Detect which cell encompasses the target text, then output its (X, Y) center coordinate. 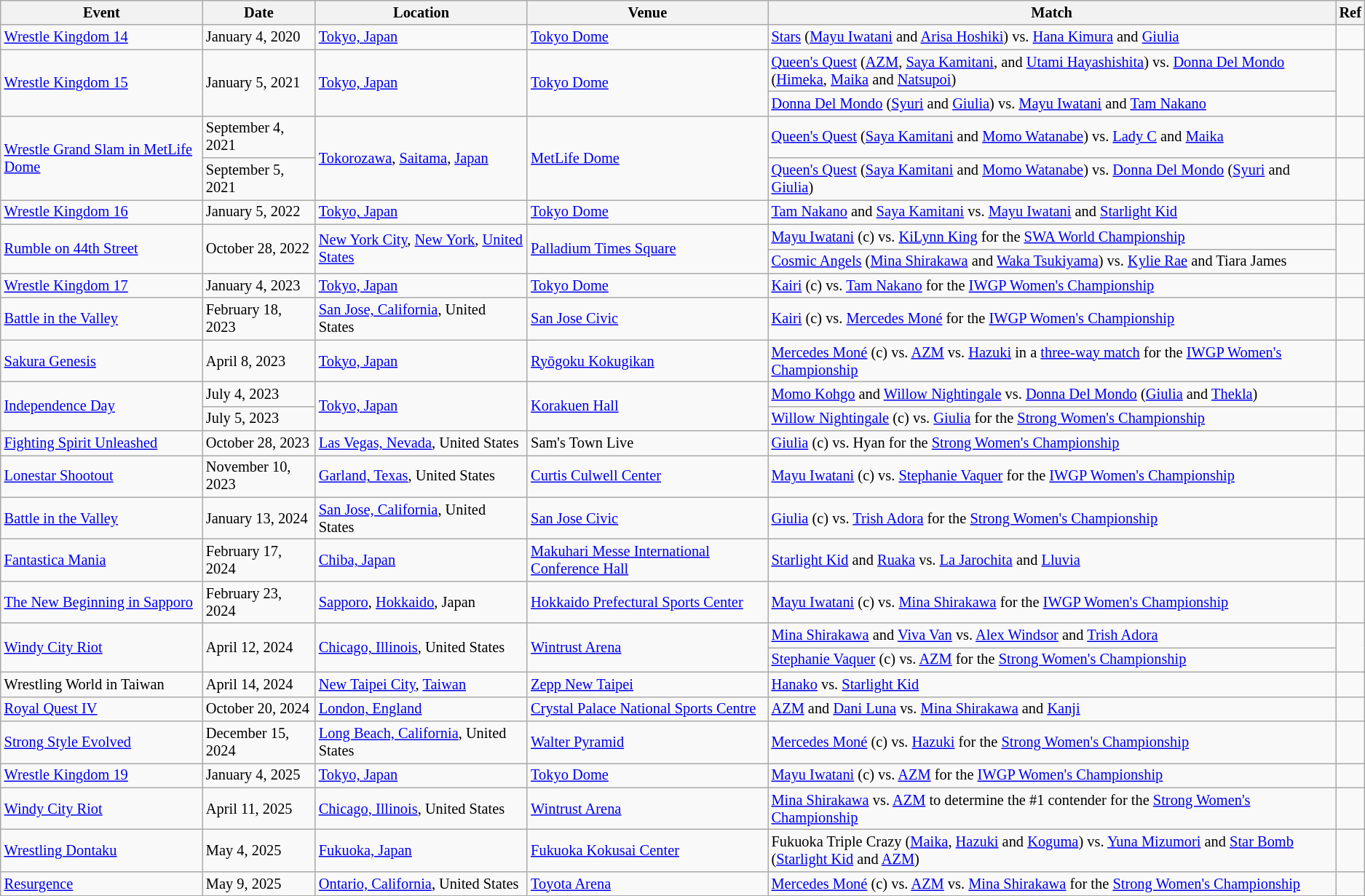
Long Beach, California, United States (421, 742)
April 8, 2023 (259, 361)
Mayu Iwatani (c) vs. Mina Shirakawa for the IWGP Women's Championship (1052, 602)
Strong Style Evolved (102, 742)
Ontario, California, United States (421, 884)
Willow Nightingale (c) vs. Giulia for the Strong Women's Championship (1052, 419)
September 5, 2021 (259, 179)
Date (259, 12)
Independence Day (102, 406)
Wrestle Kingdom 16 (102, 212)
October 20, 2024 (259, 709)
The New Beginning in Sapporo (102, 602)
May 9, 2025 (259, 884)
April 11, 2025 (259, 809)
Makuhari Messe International Conference Hall (647, 560)
Wrestle Kingdom 19 (102, 775)
Mayu Iwatani (c) vs. Stephanie Vaquer for the IWGP Women's Championship (1052, 476)
Venue (647, 12)
Donna Del Mondo (Syuri and Giulia) vs. Mayu Iwatani and Tam Nakano (1052, 103)
November 10, 2023 (259, 476)
Mina Shirakawa vs. AZM to determine the #1 contender for the Strong Women's Championship (1052, 809)
Giulia (c) vs. Trish Adora for the Strong Women's Championship (1052, 518)
Cosmic Angels (Mina Shirakawa and Waka Tsukiyama) vs. Kylie Rae and Tiara James (1052, 261)
December 15, 2024 (259, 742)
Sakura Genesis (102, 361)
January 4, 2025 (259, 775)
Wrestle Kingdom 14 (102, 37)
Mina Shirakawa and Viva Van vs. Alex Windsor and Trish Adora (1052, 635)
February 23, 2024 (259, 602)
Tokorozawa, Saitama, Japan (421, 157)
Curtis Culwell Center (647, 476)
Queen's Quest (AZM, Saya Kamitani, and Utami Hayashishita) vs. Donna Del Mondo (Himeka, Maika and Natsupoi) (1052, 71)
MetLife Dome (647, 157)
Starlight Kid and Ruaka vs. La Jarochita and Lluvia (1052, 560)
Kairi (c) vs. Tam Nakano for the IWGP Women's Championship (1052, 285)
Lonestar Shootout (102, 476)
Resurgence (102, 884)
Hanako vs. Starlight Kid (1052, 684)
Giulia (c) vs. Hyan for the Strong Women's Championship (1052, 443)
Wrestling World in Taiwan (102, 684)
Fukuoka Kokusai Center (647, 850)
Korakuen Hall (647, 406)
Palladium Times Square (647, 249)
Match (1052, 12)
Sapporo, Hokkaido, Japan (421, 602)
Zepp New Taipei (647, 684)
Garland, Texas, United States (421, 476)
New York City, New York, United States (421, 249)
Sam's Town Live (647, 443)
Fukuoka, Japan (421, 850)
Ref (1350, 12)
Wrestle Kingdom 15 (102, 83)
April 14, 2024 (259, 684)
January 5, 2022 (259, 212)
Mercedes Moné (c) vs. Hazuki for the Strong Women's Championship (1052, 742)
April 12, 2024 (259, 648)
Toyota Arena (647, 884)
Mayu Iwatani (c) vs. AZM for the IWGP Women's Championship (1052, 775)
Fantastica Mania (102, 560)
Momo Kohgo and Willow Nightingale vs. Donna Del Mondo (Giulia and Thekla) (1052, 394)
Rumble on 44th Street (102, 249)
Queen's Quest (Saya Kamitani and Momo Watanabe) vs. Donna Del Mondo (Syuri and Giulia) (1052, 179)
Wrestle Kingdom 17 (102, 285)
AZM and Dani Luna vs. Mina Shirakawa and Kanji (1052, 709)
January 4, 2020 (259, 37)
January 5, 2021 (259, 83)
Fighting Spirit Unleashed (102, 443)
Wrestle Grand Slam in MetLife Dome (102, 157)
Hokkaido Prefectural Sports Center (647, 602)
Queen's Quest (Saya Kamitani and Momo Watanabe) vs. Lady C and Maika (1052, 137)
Crystal Palace National Sports Centre (647, 709)
Chiba, Japan (421, 560)
Stars (Mayu Iwatani and Arisa Hoshiki) vs. Hana Kimura and Giulia (1052, 37)
July 4, 2023 (259, 394)
Fukuoka Triple Crazy (Maika, Hazuki and Koguma) vs. Yuna Mizumori and Star Bomb (Starlight Kid and AZM) (1052, 850)
London, England (421, 709)
Mercedes Moné (c) vs. AZM vs. Mina Shirakawa for the Strong Women's Championship (1052, 884)
October 28, 2022 (259, 249)
Tam Nakano and Saya Kamitani vs. Mayu Iwatani and Starlight Kid (1052, 212)
Event (102, 12)
Location (421, 12)
Ryōgoku Kokugikan (647, 361)
January 13, 2024 (259, 518)
Mayu Iwatani (c) vs. KiLynn King for the SWA World Championship (1052, 237)
Walter Pyramid (647, 742)
September 4, 2021 (259, 137)
October 28, 2023 (259, 443)
Kairi (c) vs. Mercedes Moné for the IWGP Women's Championship (1052, 319)
Las Vegas, Nevada, United States (421, 443)
New Taipei City, Taiwan (421, 684)
May 4, 2025 (259, 850)
Royal Quest IV (102, 709)
January 4, 2023 (259, 285)
Wrestling Dontaku (102, 850)
February 18, 2023 (259, 319)
February 17, 2024 (259, 560)
Stephanie Vaquer (c) vs. AZM for the Strong Women's Championship (1052, 659)
July 5, 2023 (259, 419)
Mercedes Moné (c) vs. AZM vs. Hazuki in a three-way match for the IWGP Women's Championship (1052, 361)
